Search for the cell housing the specified text and yield its (x, y) center coordinate. 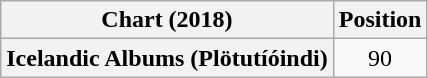
90 (380, 58)
Icelandic Albums (Plötutíóindi) (167, 58)
Chart (2018) (167, 20)
Position (380, 20)
